From the cell containing the given text, extract its center point as [X, Y] coordinate. 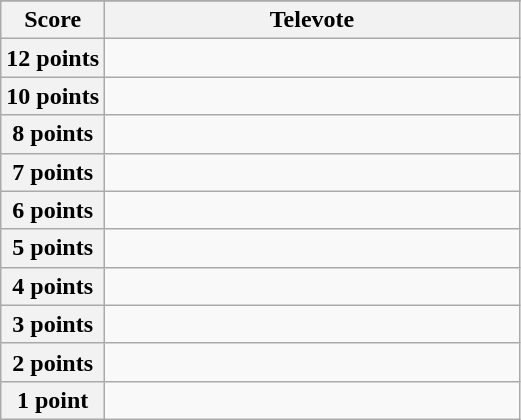
4 points [53, 286]
1 point [53, 400]
6 points [53, 210]
10 points [53, 96]
2 points [53, 362]
7 points [53, 172]
8 points [53, 134]
Televote [312, 20]
5 points [53, 248]
3 points [53, 324]
12 points [53, 58]
Score [53, 20]
